Search for the cell housing the specified text and yield its [x, y] center coordinate. 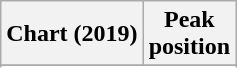
Peakposition [189, 34]
Chart (2019) [72, 34]
